Extract the [X, Y] coordinate from the center of the cell holding the provided text.  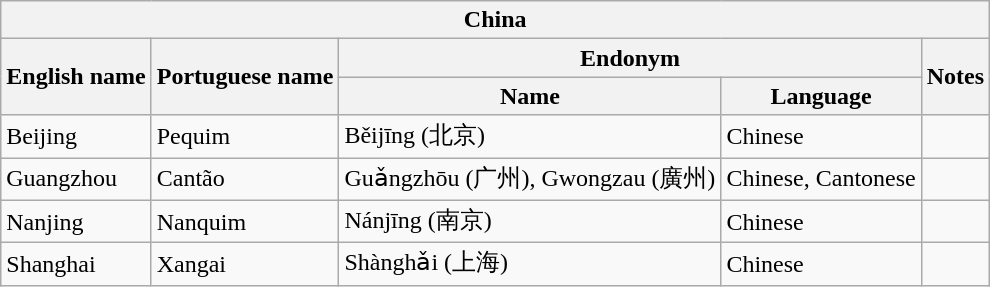
Notes [955, 77]
Endonym [630, 58]
Běijīng (北京) [530, 136]
Nanjing [76, 222]
Name [530, 96]
English name [76, 77]
Cantão [245, 180]
Guangzhou [76, 180]
Xangai [245, 264]
Language [821, 96]
Guǎngzhōu (广州), Gwongzau (廣州) [530, 180]
Portuguese name [245, 77]
Nánjīng (南京) [530, 222]
Beijing [76, 136]
China [496, 20]
Pequim [245, 136]
Shànghǎi (上海) [530, 264]
Nanquim [245, 222]
Chinese, Cantonese [821, 180]
Shanghai [76, 264]
